Scan for the cell matching the given text and deliver its (x, y) coordinate at center. 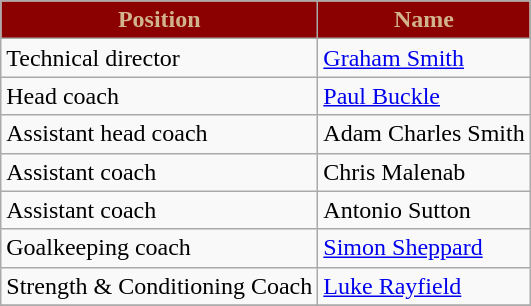
Name (424, 20)
Chris Malenab (424, 172)
Technical director (160, 58)
Strength & Conditioning Coach (160, 286)
Assistant head coach (160, 134)
Adam Charles Smith (424, 134)
Antonio Sutton (424, 210)
Paul Buckle (424, 96)
Goalkeeping coach (160, 248)
Position (160, 20)
Luke Rayfield (424, 286)
Simon Sheppard (424, 248)
Head coach (160, 96)
Graham Smith (424, 58)
